Extract the (X, Y) coordinate from the center of the cell holding the provided text.  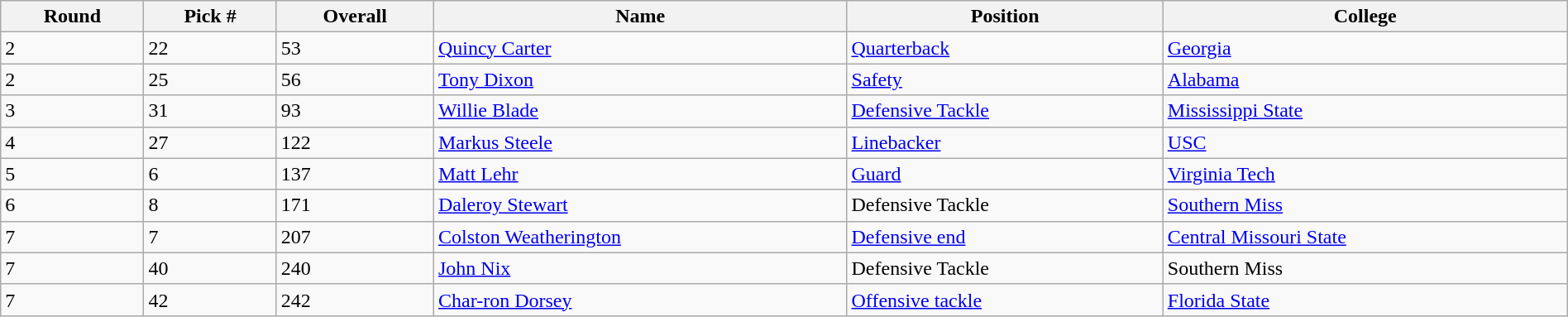
USC (1365, 142)
College (1365, 17)
122 (355, 142)
Guard (1005, 174)
Pick # (210, 17)
Round (73, 17)
3 (73, 111)
Colston Weatherington (640, 237)
John Nix (640, 268)
93 (355, 111)
Quincy Carter (640, 48)
40 (210, 268)
Name (640, 17)
Daleroy Stewart (640, 205)
Virginia Tech (1365, 174)
137 (355, 174)
207 (355, 237)
31 (210, 111)
Willie Blade (640, 111)
27 (210, 142)
Alabama (1365, 79)
8 (210, 205)
Quarterback (1005, 48)
Defensive end (1005, 237)
171 (355, 205)
4 (73, 142)
Char-ron Dorsey (640, 300)
Offensive tackle (1005, 300)
5 (73, 174)
Markus Steele (640, 142)
Overall (355, 17)
242 (355, 300)
240 (355, 268)
Position (1005, 17)
22 (210, 48)
Georgia (1365, 48)
Linebacker (1005, 142)
Tony Dixon (640, 79)
Florida State (1365, 300)
Mississippi State (1365, 111)
Central Missouri State (1365, 237)
56 (355, 79)
53 (355, 48)
Matt Lehr (640, 174)
25 (210, 79)
42 (210, 300)
Safety (1005, 79)
